Find where the given text appears and provide that cell's center as (X, Y) coordinate. 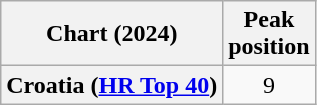
Chart (2024) (112, 34)
9 (269, 85)
Croatia (HR Top 40) (112, 85)
Peakposition (269, 34)
